Determine the (x, y) coordinate at the center of the cell enclosing the given text.  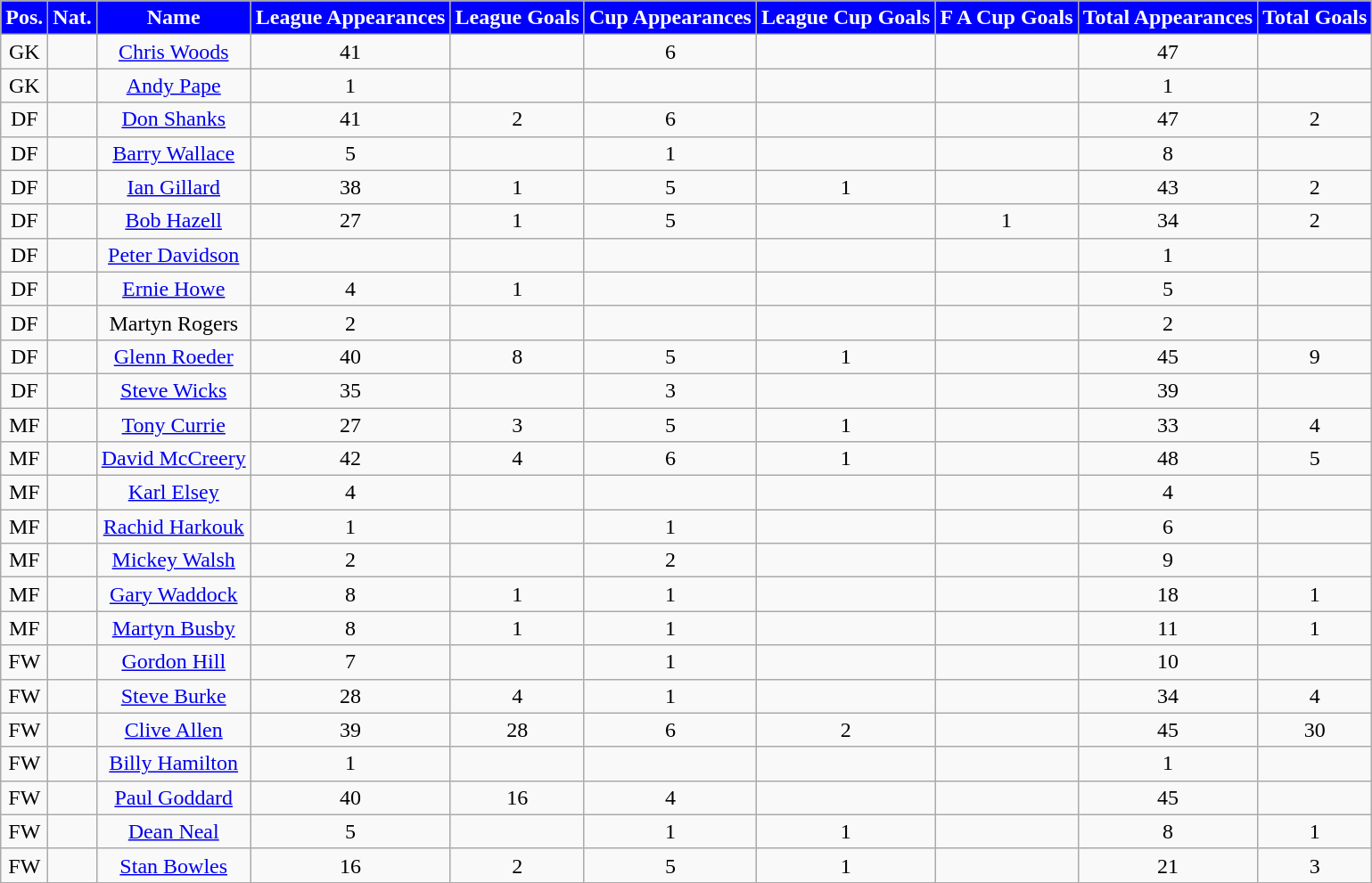
League Appearances (350, 18)
Peter Davidson (173, 255)
18 (1168, 594)
Clive Allen (173, 730)
35 (350, 390)
30 (1315, 730)
48 (1168, 459)
7 (350, 662)
43 (1168, 187)
Martyn Busby (173, 628)
10 (1168, 662)
Mickey Walsh (173, 560)
Steve Wicks (173, 390)
11 (1168, 628)
Barry Wallace (173, 153)
Name (173, 18)
League Cup Goals (845, 18)
Billy Hamilton (173, 764)
Dean Neal (173, 831)
38 (350, 187)
Ernie Howe (173, 289)
David McCreery (173, 459)
Bob Hazell (173, 221)
42 (350, 459)
Total Appearances (1168, 18)
Stan Bowles (173, 865)
Andy Pape (173, 86)
Cup Appearances (670, 18)
Don Shanks (173, 119)
Ian Gillard (173, 187)
Chris Woods (173, 52)
Gary Waddock (173, 594)
F A Cup Goals (1006, 18)
Martyn Rogers (173, 323)
Rachid Harkouk (173, 527)
Pos. (25, 18)
21 (1168, 865)
Paul Goddard (173, 797)
33 (1168, 425)
Gordon Hill (173, 662)
Total Goals (1315, 18)
League Goals (517, 18)
Karl Elsey (173, 493)
Tony Currie (173, 425)
Glenn Roeder (173, 356)
Steve Burke (173, 696)
Nat. (72, 18)
